For the text-containing cell, return its midpoint in [x, y] coordinate format. 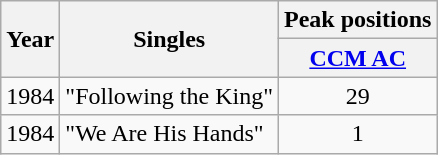
"Following the King" [170, 96]
"We Are His Hands" [170, 134]
Peak positions [357, 20]
29 [357, 96]
Singles [170, 39]
CCM AC [357, 58]
1 [357, 134]
Year [30, 39]
